Find where the given text appears and provide that cell's center as [x, y] coordinate. 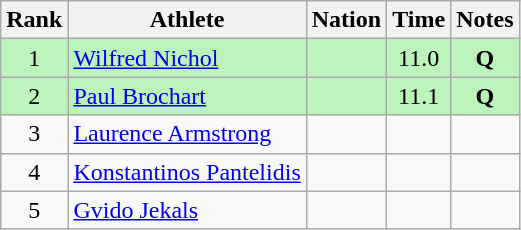
4 [34, 172]
Gvido Jekals [187, 210]
Rank [34, 20]
Athlete [187, 20]
11.1 [419, 96]
Nation [346, 20]
Laurence Armstrong [187, 134]
Paul Brochart [187, 96]
Time [419, 20]
Wilfred Nichol [187, 58]
2 [34, 96]
1 [34, 58]
5 [34, 210]
3 [34, 134]
Konstantinos Pantelidis [187, 172]
11.0 [419, 58]
Notes [485, 20]
